Capture the cell that displays the provided text and extract its (X, Y) central coordinate. 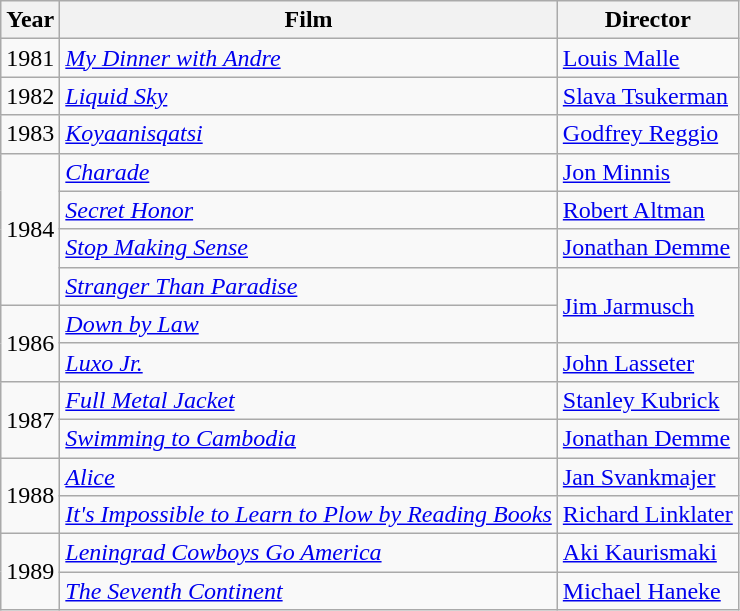
Michael Haneke (648, 591)
1986 (30, 343)
1987 (30, 419)
Louis Malle (648, 58)
1982 (30, 96)
John Lasseter (648, 362)
1983 (30, 134)
Alice (308, 477)
Stanley Kubrick (648, 400)
Luxo Jr. (308, 362)
1981 (30, 58)
It's Impossible to Learn to Plow by Reading Books (308, 515)
Jim Jarmusch (648, 305)
Year (30, 20)
Charade (308, 172)
Film (308, 20)
Stop Making Sense (308, 248)
Slava Tsukerman (648, 96)
1989 (30, 572)
1984 (30, 229)
Aki Kaurismaki (648, 553)
Stranger Than Paradise (308, 286)
Full Metal Jacket (308, 400)
Richard Linklater (648, 515)
The Seventh Continent (308, 591)
Leningrad Cowboys Go America (308, 553)
My Dinner with Andre (308, 58)
Jan Svankmajer (648, 477)
Jon Minnis (648, 172)
1988 (30, 496)
Secret Honor (308, 210)
Down by Law (308, 324)
Godfrey Reggio (648, 134)
Swimming to Cambodia (308, 438)
Liquid Sky (308, 96)
Director (648, 20)
Robert Altman (648, 210)
Koyaanisqatsi (308, 134)
